Scan for the cell matching the given text and deliver its (X, Y) coordinate at center. 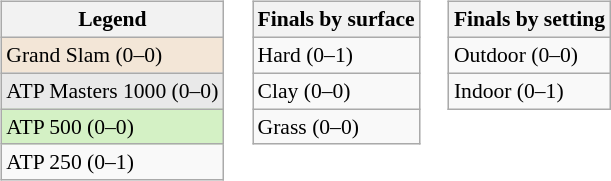
Clay (0–0) (336, 91)
ATP 500 (0–0) (112, 127)
Indoor (0–1) (530, 91)
Grand Slam (0–0) (112, 55)
Outdoor (0–0) (530, 55)
Grass (0–0) (336, 127)
ATP 250 (0–1) (112, 162)
Legend (112, 20)
Finals by surface (336, 20)
ATP Masters 1000 (0–0) (112, 91)
Hard (0–1) (336, 55)
Finals by setting (530, 20)
